Pinpoint the cell where the given text exists, returning its (X, Y) midpoint coordinate. 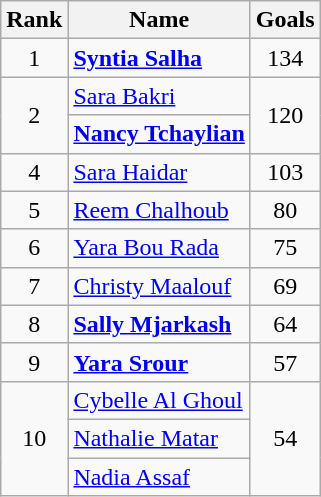
134 (285, 58)
Rank (34, 20)
9 (34, 362)
6 (34, 248)
57 (285, 362)
80 (285, 210)
2 (34, 115)
Yara Bou Rada (159, 248)
5 (34, 210)
Name (159, 20)
120 (285, 115)
75 (285, 248)
4 (34, 172)
103 (285, 172)
Sara Bakri (159, 96)
Nancy Tchaylian (159, 134)
Nathalie Matar (159, 438)
7 (34, 286)
69 (285, 286)
1 (34, 58)
Reem Chalhoub (159, 210)
10 (34, 438)
Nadia Assaf (159, 477)
54 (285, 438)
Sally Mjarkash (159, 324)
Yara Srour (159, 362)
Sara Haidar (159, 172)
Cybelle Al Ghoul (159, 400)
64 (285, 324)
Christy Maalouf (159, 286)
Goals (285, 20)
8 (34, 324)
Syntia Salha (159, 58)
